For the text-containing cell, return its midpoint in (X, Y) coordinate format. 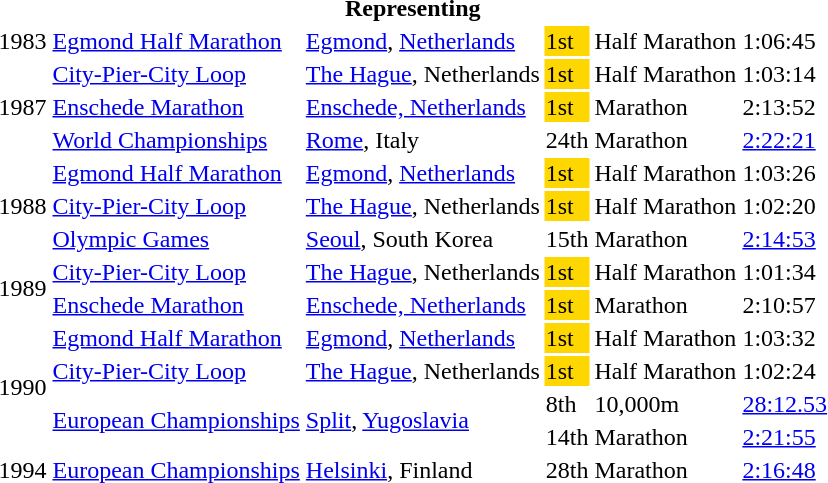
Olympic Games (176, 239)
8th (567, 404)
10,000m (666, 404)
Rome, Italy (422, 140)
European Championships (176, 420)
World Championships (176, 140)
Split, Yugoslavia (422, 420)
15th (567, 239)
Seoul, South Korea (422, 239)
14th (567, 437)
24th (567, 140)
